Return the (x, y) coordinate for the center point of the cell that contains the specified text.  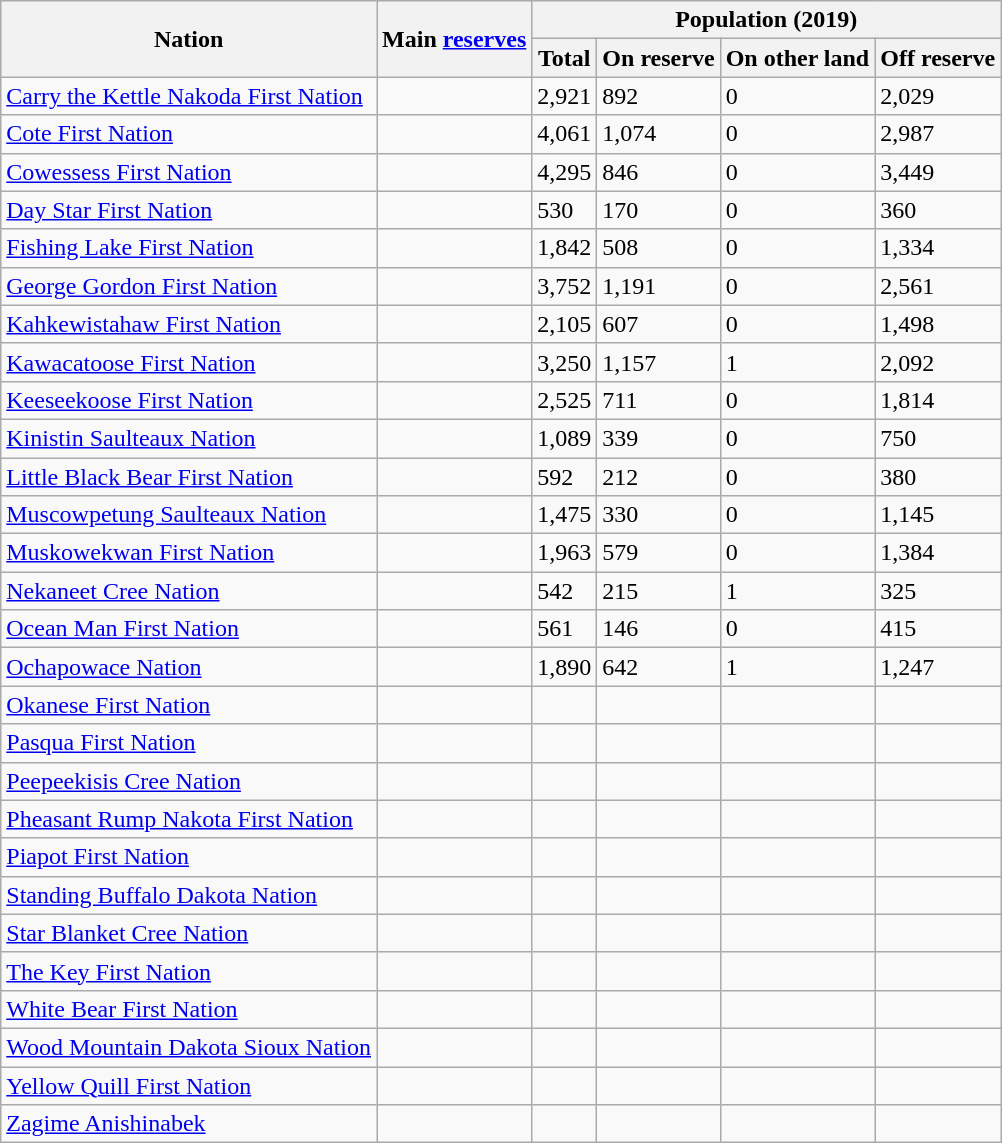
Kawacatoose First Nation (189, 362)
George Gordon First Nation (189, 286)
1,475 (564, 515)
592 (564, 477)
2,525 (564, 400)
2,987 (938, 134)
Wood Mountain Dakota Sioux Nation (189, 1047)
711 (658, 400)
325 (938, 591)
1,498 (938, 324)
Kinistin Saulteaux Nation (189, 438)
Ocean Man First Nation (189, 629)
1,963 (564, 553)
1,089 (564, 438)
1,334 (938, 248)
Total (564, 58)
Nekaneet Cree Nation (189, 591)
530 (564, 210)
Population (2019) (766, 20)
4,295 (564, 172)
4,061 (564, 134)
542 (564, 591)
380 (938, 477)
339 (658, 438)
1,074 (658, 134)
892 (658, 96)
The Key First Nation (189, 971)
Main reserves (454, 39)
Peepeekisis Cree Nation (189, 781)
579 (658, 553)
Kahkewistahaw First Nation (189, 324)
750 (938, 438)
Muscowpetung Saulteaux Nation (189, 515)
Pasqua First Nation (189, 743)
1,384 (938, 553)
Okanese First Nation (189, 705)
2,921 (564, 96)
2,029 (938, 96)
1,157 (658, 362)
212 (658, 477)
On other land (798, 58)
170 (658, 210)
Muskowekwan First Nation (189, 553)
330 (658, 515)
846 (658, 172)
360 (938, 210)
1,191 (658, 286)
Nation (189, 39)
415 (938, 629)
Pheasant Rump Nakota First Nation (189, 819)
Piapot First Nation (189, 857)
607 (658, 324)
1,145 (938, 515)
3,752 (564, 286)
2,105 (564, 324)
1,890 (564, 667)
Little Black Bear First Nation (189, 477)
Standing Buffalo Dakota Nation (189, 895)
3,250 (564, 362)
Yellow Quill First Nation (189, 1085)
Star Blanket Cree Nation (189, 933)
1,842 (564, 248)
3,449 (938, 172)
2,092 (938, 362)
Cowessess First Nation (189, 172)
Ochapowace Nation (189, 667)
1,247 (938, 667)
White Bear First Nation (189, 1009)
Cote First Nation (189, 134)
On reserve (658, 58)
Keeseekoose First Nation (189, 400)
Day Star First Nation (189, 210)
508 (658, 248)
Off reserve (938, 58)
Fishing Lake First Nation (189, 248)
Carry the Kettle Nakoda First Nation (189, 96)
215 (658, 591)
561 (564, 629)
146 (658, 629)
2,561 (938, 286)
642 (658, 667)
Zagime Anishinabek (189, 1124)
1,814 (938, 400)
